Return the [X, Y] coordinate for the center point of the cell that contains the specified text.  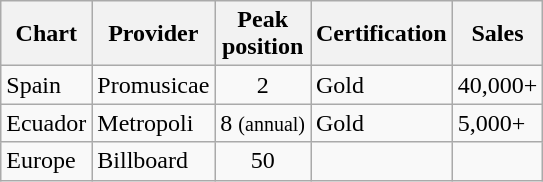
Billboard [154, 161]
8 (annual) [263, 123]
Peak position [263, 34]
50 [263, 161]
5,000+ [498, 123]
Europe [46, 161]
40,000+ [498, 85]
2 [263, 85]
Metropoli [154, 123]
Certification [381, 34]
Provider [154, 34]
Promusicae [154, 85]
Spain [46, 85]
Ecuador [46, 123]
Sales [498, 34]
Chart [46, 34]
